Identify which cell holds the provided text, then report its (X, Y) central coordinate. 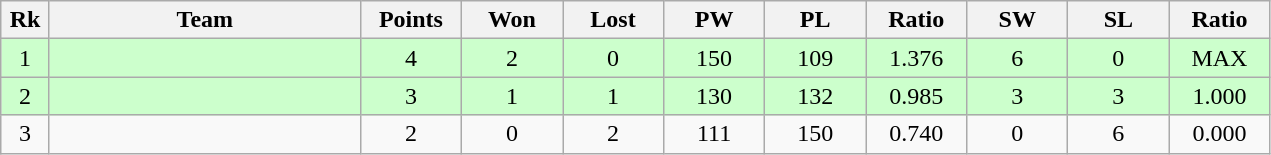
SW (1018, 20)
Team (204, 20)
4 (410, 58)
Rk (26, 20)
130 (714, 96)
PW (714, 20)
SL (1118, 20)
MAX (1220, 58)
Won (512, 20)
PL (816, 20)
132 (816, 96)
0.000 (1220, 134)
111 (714, 134)
0.985 (916, 96)
109 (816, 58)
Lost (612, 20)
0.740 (916, 134)
1.376 (916, 58)
Points (410, 20)
1.000 (1220, 96)
